Pinpoint the cell where the given text exists, returning its [X, Y] midpoint coordinate. 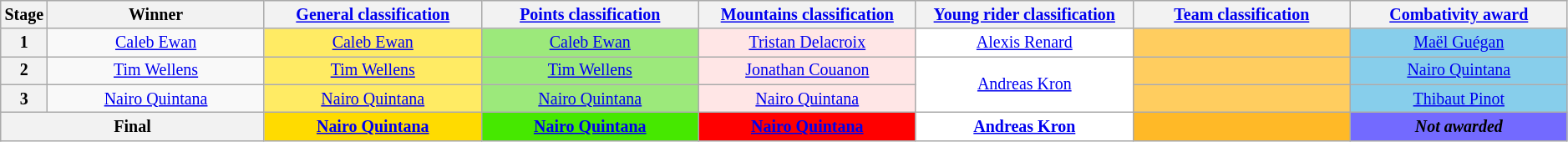
Tristan Delacroix [807, 43]
Young rider classification [1024, 15]
1 [24, 43]
Maël Guégan [1459, 43]
Alexis Renard [1024, 43]
3 [24, 99]
Combativity award [1459, 15]
Mountains classification [807, 15]
Winner [155, 15]
Stage [24, 15]
Not awarded [1459, 127]
2 [24, 70]
Thibaut Pinot [1459, 99]
Jonathan Couanon [807, 70]
Final [132, 127]
General classification [373, 15]
Team classification [1241, 15]
Points classification [590, 15]
